Locate the cell with the specified text and output its (X, Y) center coordinate. 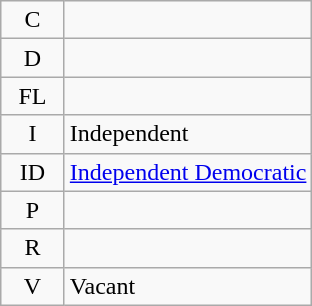
P (33, 210)
ID (33, 172)
FL (33, 96)
C (33, 20)
Independent Democratic (188, 172)
I (33, 134)
Vacant (188, 286)
R (33, 248)
D (33, 58)
V (33, 286)
Independent (188, 134)
